Return [X, Y] of the center of cell containing provided text 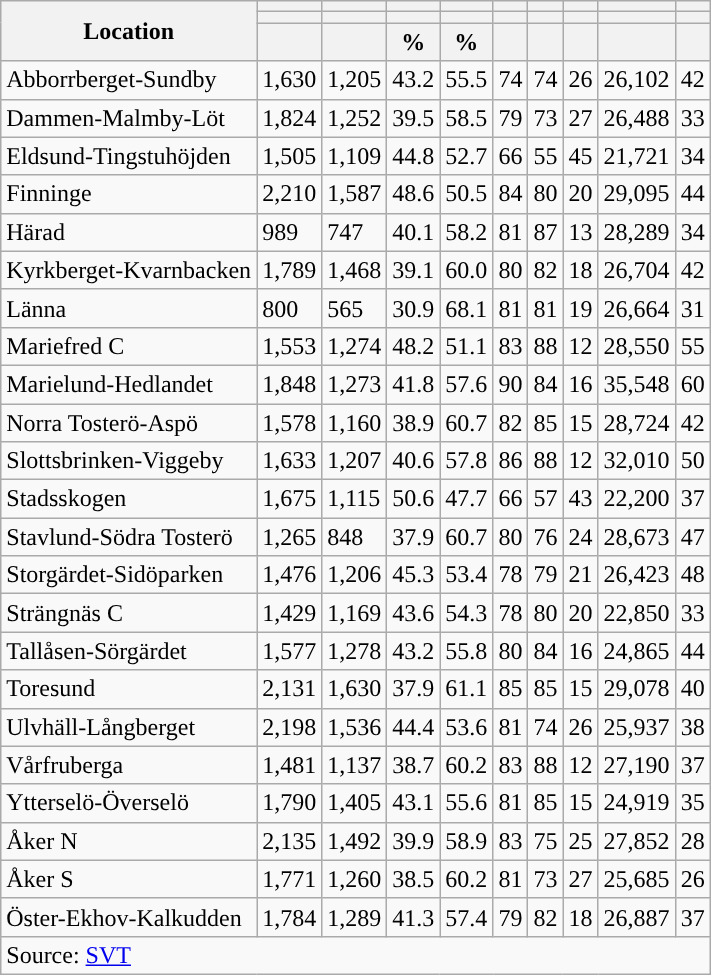
60.0 [466, 270]
25 [580, 841]
26,887 [636, 917]
Härad [129, 232]
1,578 [290, 423]
1,824 [290, 118]
55.6 [466, 803]
1,274 [354, 346]
50 [692, 461]
25,937 [636, 727]
45 [580, 156]
1,115 [354, 499]
29,078 [636, 689]
1,587 [354, 194]
48.6 [414, 194]
30.9 [414, 308]
1,169 [354, 613]
Tallåsen-Sörgärdet [129, 651]
24 [580, 537]
39.5 [414, 118]
38.9 [414, 423]
Länna [129, 308]
1,160 [354, 423]
2,210 [290, 194]
Åker N [129, 841]
75 [546, 841]
Marielund-Hedlandet [129, 384]
19 [580, 308]
28 [692, 841]
747 [354, 232]
1,468 [354, 270]
24,919 [636, 803]
800 [290, 308]
55.5 [466, 80]
1,273 [354, 384]
44.4 [414, 727]
Location [129, 31]
40 [692, 689]
Vårfruberga [129, 765]
31 [692, 308]
76 [546, 537]
Strängnäs C [129, 613]
13 [580, 232]
51.1 [466, 346]
53.6 [466, 727]
2,135 [290, 841]
43.6 [414, 613]
Slottsbrinken-Viggeby [129, 461]
41.3 [414, 917]
1,577 [290, 651]
Åker S [129, 879]
61.1 [466, 689]
1,848 [290, 384]
Stadsskogen [129, 499]
1,109 [354, 156]
1,789 [290, 270]
52.7 [466, 156]
1,784 [290, 917]
22,850 [636, 613]
26,704 [636, 270]
1,429 [290, 613]
43.1 [414, 803]
1,252 [354, 118]
40.6 [414, 461]
Kyrkberget-Kvarnbacken [129, 270]
1,675 [290, 499]
41.8 [414, 384]
28,673 [636, 537]
1,405 [354, 803]
1,790 [290, 803]
21 [580, 575]
1,289 [354, 917]
Öster-Ekhov-Kalkudden [129, 917]
25,685 [636, 879]
58.2 [466, 232]
Mariefred C [129, 346]
21,721 [636, 156]
50.6 [414, 499]
68.1 [466, 308]
39.9 [414, 841]
57.6 [466, 384]
87 [546, 232]
1,207 [354, 461]
1,633 [290, 461]
1,278 [354, 651]
Abborrberget-Sundby [129, 80]
48 [692, 575]
60 [692, 384]
1,260 [354, 879]
55.8 [466, 651]
27,852 [636, 841]
1,137 [354, 765]
Ytterselö-Överselö [129, 803]
35,548 [636, 384]
53.4 [466, 575]
28,724 [636, 423]
43 [580, 499]
39.1 [414, 270]
24,865 [636, 651]
57 [546, 499]
989 [290, 232]
Source: SVT [356, 955]
Storgärdet-Sidöparken [129, 575]
28,289 [636, 232]
50.5 [466, 194]
848 [354, 537]
38.7 [414, 765]
26,423 [636, 575]
1,481 [290, 765]
1,771 [290, 879]
48.2 [414, 346]
1,536 [354, 727]
40.1 [414, 232]
27,190 [636, 765]
45.3 [414, 575]
90 [510, 384]
1,265 [290, 537]
1,553 [290, 346]
26,102 [636, 80]
32,010 [636, 461]
Toresund [129, 689]
28,550 [636, 346]
57.4 [466, 917]
1,205 [354, 80]
Ulvhäll-Långberget [129, 727]
2,198 [290, 727]
1,505 [290, 156]
86 [510, 461]
58.9 [466, 841]
Dammen-Malmby-Löt [129, 118]
38.5 [414, 879]
Stavlund-Södra Tosterö [129, 537]
Finninge [129, 194]
47.7 [466, 499]
Norra Tosterö-Aspö [129, 423]
565 [354, 308]
29,095 [636, 194]
57.8 [466, 461]
38 [692, 727]
Eldsund-Tingstuhöjden [129, 156]
1,206 [354, 575]
1,492 [354, 841]
44.8 [414, 156]
58.5 [466, 118]
26,664 [636, 308]
35 [692, 803]
1,476 [290, 575]
26,488 [636, 118]
22,200 [636, 499]
54.3 [466, 613]
47 [692, 537]
2,131 [290, 689]
